Locate the cell with the specified text and output its [X, Y] center coordinate. 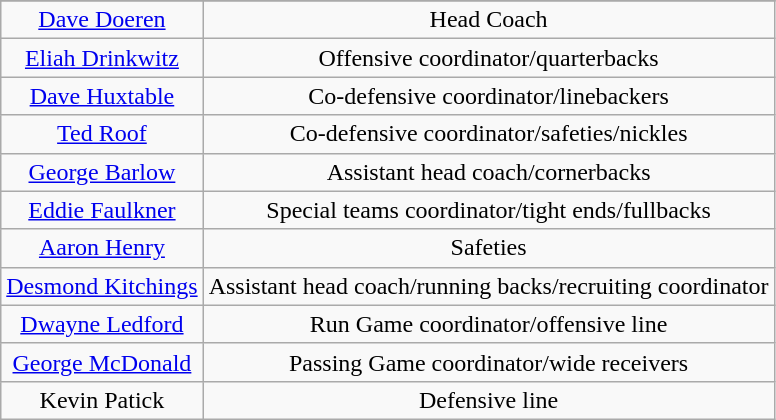
Dave Huxtable [102, 96]
Assistant head coach/running backs/recruiting coordinator [488, 286]
Run Game coordinator/offensive line [488, 324]
Safeties [488, 248]
Eliah Drinkwitz [102, 58]
Dwayne Ledford [102, 324]
Passing Game coordinator/wide receivers [488, 362]
Offensive coordinator/quarterbacks [488, 58]
Ted Roof [102, 134]
George McDonald [102, 362]
Defensive line [488, 400]
Co-defensive coordinator/safeties/nickles [488, 134]
Kevin Patick [102, 400]
George Barlow [102, 172]
Eddie Faulkner [102, 210]
Aaron Henry [102, 248]
Assistant head coach/cornerbacks [488, 172]
Dave Doeren [102, 20]
Special teams coordinator/tight ends/fullbacks [488, 210]
Co-defensive coordinator/linebackers [488, 96]
Head Coach [488, 20]
Desmond Kitchings [102, 286]
